Find where the given text appears and provide that cell's center as (X, Y) coordinate. 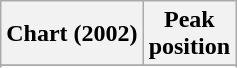
Peakposition (189, 34)
Chart (2002) (72, 34)
